Output the [x, y] coordinate of the center of the cell containing the given text.  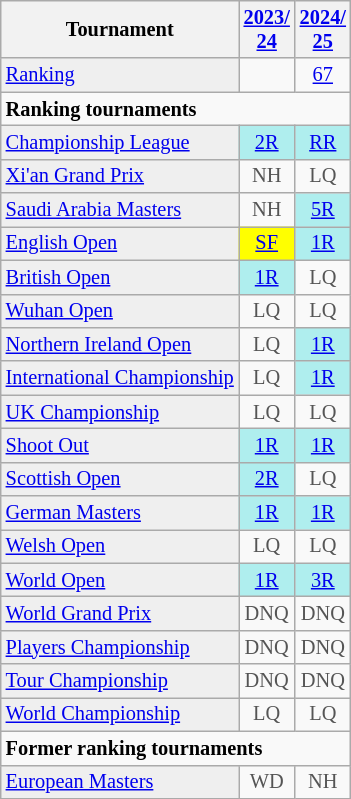
67 [323, 75]
SF [267, 243]
German Masters [120, 513]
British Open [120, 277]
European Masters [120, 782]
World Championship [120, 714]
Wuhan Open [120, 311]
International Championship [120, 378]
Welsh Open [120, 546]
Championship League [120, 142]
Scottish Open [120, 479]
Saudi Arabia Masters [120, 210]
Ranking tournaments [176, 109]
RR [323, 142]
Northern Ireland Open [120, 344]
Shoot Out [120, 445]
Former ranking tournaments [176, 748]
2023/24 [267, 29]
World Grand Prix [120, 613]
5R [323, 210]
Tour Championship [120, 681]
UK Championship [120, 412]
2024/25 [323, 29]
World Open [120, 580]
Xi'an Grand Prix [120, 176]
WD [267, 782]
Tournament [120, 29]
3R [323, 580]
Players Championship [120, 647]
Ranking [120, 75]
English Open [120, 243]
